Find where the given text appears and provide that cell's center as (X, Y) coordinate. 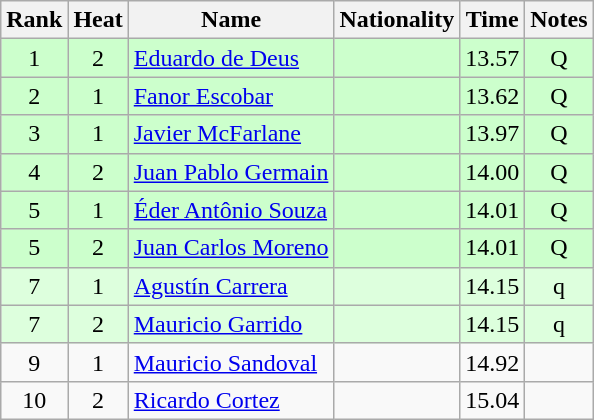
Rank (34, 20)
Agustín Carrera (231, 286)
14.00 (492, 172)
Fanor Escobar (231, 96)
13.97 (492, 134)
Mauricio Garrido (231, 324)
Eduardo de Deus (231, 58)
Mauricio Sandoval (231, 362)
Juan Pablo Germain (231, 172)
9 (34, 362)
Time (492, 20)
14.92 (492, 362)
Heat (98, 20)
Nationality (397, 20)
Éder Antônio Souza (231, 210)
Notes (559, 20)
3 (34, 134)
Javier McFarlane (231, 134)
Name (231, 20)
15.04 (492, 400)
13.62 (492, 96)
10 (34, 400)
4 (34, 172)
13.57 (492, 58)
Ricardo Cortez (231, 400)
Juan Carlos Moreno (231, 248)
